Provide the (X, Y) coordinate of the cell's center where the given text is located.  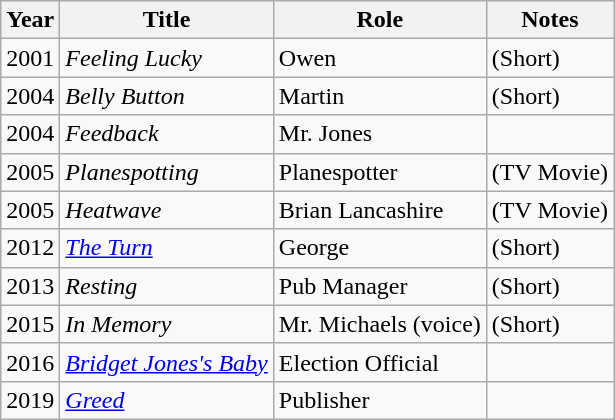
The Turn (166, 248)
Bridget Jones's Baby (166, 362)
Greed (166, 400)
2016 (30, 362)
2015 (30, 324)
Notes (550, 20)
George (380, 248)
Feeling Lucky (166, 58)
Heatwave (166, 210)
Resting (166, 286)
Brian Lancashire (380, 210)
Owen (380, 58)
2001 (30, 58)
In Memory (166, 324)
Martin (380, 96)
Mr. Michaels (voice) (380, 324)
Pub Manager (380, 286)
2019 (30, 400)
Feedback (166, 134)
Publisher (380, 400)
Title (166, 20)
2012 (30, 248)
2013 (30, 286)
Mr. Jones (380, 134)
Election Official (380, 362)
Role (380, 20)
Planespotting (166, 172)
Planespotter (380, 172)
Year (30, 20)
Belly Button (166, 96)
